Scan for the cell matching the given text and deliver its [x, y] coordinate at center. 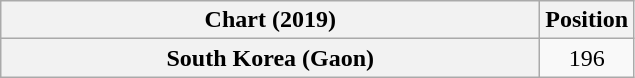
196 [587, 58]
Position [587, 20]
Chart (2019) [270, 20]
South Korea (Gaon) [270, 58]
